Return the [x, y] coordinate for the center point of the cell that contains the specified text.  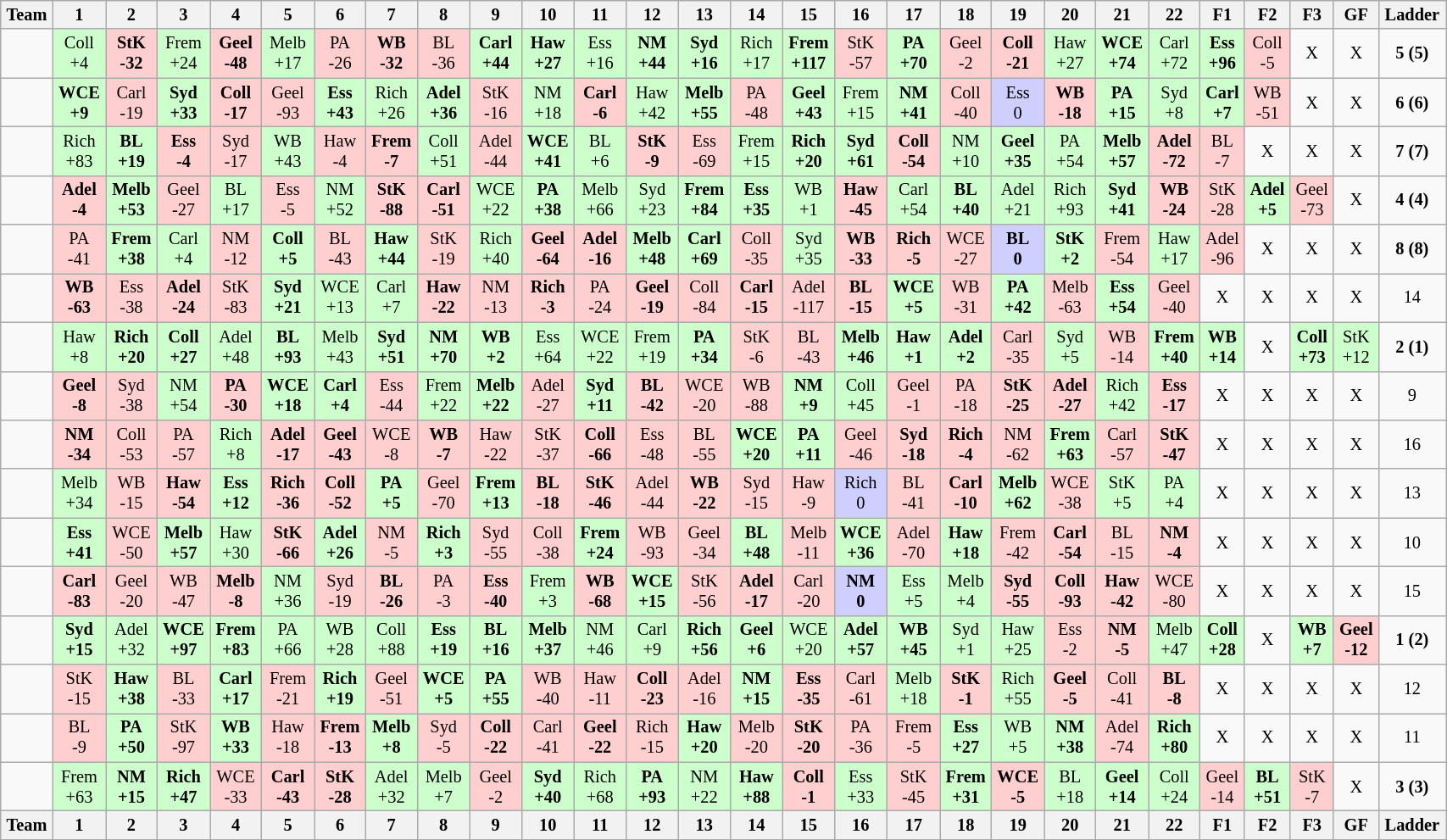
Haw +30 [236, 542]
Syd +23 [652, 200]
WB -31 [966, 298]
Frem -54 [1122, 249]
Syd -15 [756, 493]
PA -57 [183, 444]
Geel -40 [1175, 298]
BL -36 [443, 53]
WCE -27 [966, 249]
Geel -93 [287, 103]
StK +2 [1070, 249]
PA -48 [756, 103]
Adel +57 [860, 640]
Syd +33 [183, 103]
Geel -19 [652, 298]
Frem -42 [1017, 542]
Carl -51 [443, 200]
Adel -74 [1122, 737]
Adel +48 [236, 347]
Coll -23 [652, 689]
Ess -17 [1175, 396]
Haw -9 [809, 493]
WCE +97 [183, 640]
Ess +35 [756, 200]
Frem -21 [287, 689]
Frem +3 [548, 591]
Frem +38 [132, 249]
Coll -66 [600, 444]
Adel -70 [913, 542]
NM 0 [860, 591]
Coll -93 [1070, 591]
Carl +44 [495, 53]
Carl -6 [600, 103]
Geel -12 [1356, 640]
PA -26 [341, 53]
7 (7) [1412, 151]
Coll -84 [704, 298]
WB +45 [913, 640]
StK -9 [652, 151]
PA -24 [600, 298]
WB +5 [1017, 737]
PA +93 [652, 787]
Ess +64 [548, 347]
Ess -5 [287, 200]
Coll -41 [1122, 689]
Melb +46 [860, 347]
BL +17 [236, 200]
Ess +43 [341, 103]
WCE +13 [341, 298]
Syd +5 [1070, 347]
Melb +4 [966, 591]
Melb +37 [548, 640]
Rich +47 [183, 787]
Haw +20 [704, 737]
Haw +88 [756, 787]
Syd +15 [79, 640]
Haw +42 [652, 103]
PA +42 [1017, 298]
WB +7 [1312, 640]
WB -24 [1175, 200]
PA +4 [1175, 493]
WCE +18 [287, 396]
Syd +16 [704, 53]
Geel -48 [236, 53]
NM -13 [495, 298]
BL -8 [1175, 689]
Rich +19 [341, 689]
WB +14 [1222, 347]
Ess +33 [860, 787]
Geel -8 [79, 396]
NM +9 [809, 396]
StK -97 [183, 737]
2 (1) [1412, 347]
Adel -4 [79, 200]
PA -41 [79, 249]
StK -7 [1312, 787]
Coll -35 [756, 249]
StK -88 [392, 200]
Melb +17 [287, 53]
BL -41 [913, 493]
WCE -5 [1017, 787]
8 (8) [1412, 249]
Haw -4 [341, 151]
BL -42 [652, 396]
BL -18 [548, 493]
Ess +41 [79, 542]
StK +5 [1122, 493]
BL +48 [756, 542]
Haw -42 [1122, 591]
WCE +9 [79, 103]
Carl -54 [1070, 542]
4 (4) [1412, 200]
NM +54 [183, 396]
Melb +47 [1175, 640]
BL +51 [1267, 787]
Syd +21 [287, 298]
Melb -11 [809, 542]
Adel -24 [183, 298]
Rich +8 [236, 444]
Frem -7 [392, 151]
Geel +35 [1017, 151]
StK -6 [756, 347]
Syd +40 [548, 787]
Haw -45 [860, 200]
Ess 0 [1017, 103]
Coll +45 [860, 396]
WB -15 [132, 493]
WCE -38 [1070, 493]
Rich +17 [756, 53]
Geel -64 [548, 249]
Coll -21 [1017, 53]
Adel +26 [341, 542]
StK -45 [913, 787]
Melb +43 [341, 347]
BL 0 [1017, 249]
WB -68 [600, 591]
Rich +93 [1070, 200]
Carl +54 [913, 200]
PA +38 [548, 200]
WB -40 [548, 689]
Coll +51 [443, 151]
WCE +41 [548, 151]
WB -7 [443, 444]
StK -46 [600, 493]
Adel -117 [809, 298]
Geel -51 [392, 689]
Coll -54 [913, 151]
Coll -5 [1267, 53]
Ess +27 [966, 737]
Haw -18 [287, 737]
PA +54 [1070, 151]
StK -1 [966, 689]
Carl -83 [79, 591]
Ess +54 [1122, 298]
StK -32 [132, 53]
PA -18 [966, 396]
1 (2) [1412, 640]
Melb +62 [1017, 493]
Coll +24 [1175, 787]
Carl -41 [548, 737]
Ess -48 [652, 444]
Carl -35 [1017, 347]
Rich +68 [600, 787]
NM +44 [652, 53]
Carl -19 [132, 103]
Ess -44 [392, 396]
WB -63 [79, 298]
BL -33 [183, 689]
Rich +83 [79, 151]
Melb -20 [756, 737]
Carl -43 [287, 787]
NM +41 [913, 103]
Melb +18 [913, 689]
Haw +1 [913, 347]
Ess -2 [1070, 640]
Syd +41 [1122, 200]
Melb -63 [1070, 298]
Rich +80 [1175, 737]
StK -66 [287, 542]
Coll +27 [183, 347]
NM +46 [600, 640]
WB -51 [1267, 103]
NM +18 [548, 103]
Carl +72 [1175, 53]
Melb +22 [495, 396]
StK -83 [236, 298]
Frem -5 [913, 737]
StK -19 [443, 249]
BL +40 [966, 200]
Adel +5 [1267, 200]
BL +6 [600, 151]
Carl +69 [704, 249]
BL -9 [79, 737]
NM +52 [341, 200]
Adel -96 [1222, 249]
Geel -46 [860, 444]
Syd -5 [443, 737]
Melb +34 [79, 493]
Geel -73 [1312, 200]
WB -32 [392, 53]
Ess -38 [132, 298]
Syd +51 [392, 347]
NM +10 [966, 151]
WCE -50 [132, 542]
Syd -19 [341, 591]
StK -57 [860, 53]
BL +18 [1070, 787]
Melb +8 [392, 737]
Coll +4 [79, 53]
NM -34 [79, 444]
Syd -38 [132, 396]
WB -33 [860, 249]
PA +55 [495, 689]
Coll -1 [809, 787]
WCE -8 [392, 444]
StK -47 [1175, 444]
Geel +43 [809, 103]
WB -93 [652, 542]
Syd +11 [600, 396]
Ess +16 [600, 53]
5 (5) [1412, 53]
Ess +96 [1222, 53]
WB -14 [1122, 347]
Carl -61 [860, 689]
Coll -52 [341, 493]
Syd -18 [913, 444]
Ess +12 [236, 493]
Adel +2 [966, 347]
Melb +7 [443, 787]
StK -15 [79, 689]
Frem +22 [443, 396]
Geel -70 [443, 493]
PA +70 [913, 53]
StK -20 [809, 737]
Melb +55 [704, 103]
WB -47 [183, 591]
Haw +44 [392, 249]
Rich +55 [1017, 689]
Rich -5 [913, 249]
BL +93 [287, 347]
NM -62 [1017, 444]
Coll +73 [1312, 347]
Rich +40 [495, 249]
Rich 0 [860, 493]
Ess +19 [443, 640]
Coll -17 [236, 103]
StK -16 [495, 103]
Geel -20 [132, 591]
Ess -69 [704, 151]
Geel -14 [1222, 787]
Carl -15 [756, 298]
Carl +9 [652, 640]
Haw +38 [132, 689]
Ess -35 [809, 689]
3 (3) [1412, 787]
WB +43 [287, 151]
WB +33 [236, 737]
PA +15 [1122, 103]
Carl -20 [809, 591]
NM -12 [236, 249]
WB -22 [704, 493]
Geel -27 [183, 200]
Coll -53 [132, 444]
BL -7 [1222, 151]
Frem +84 [704, 200]
Rich -3 [548, 298]
BL +19 [132, 151]
Rich -15 [652, 737]
Haw +25 [1017, 640]
WCE -33 [236, 787]
NM -4 [1175, 542]
NM +22 [704, 787]
Rich +56 [704, 640]
WCE -80 [1175, 591]
Haw +18 [966, 542]
WB -88 [756, 396]
WCE +15 [652, 591]
Geel -5 [1070, 689]
Rich +3 [443, 542]
WB +1 [809, 200]
Coll +28 [1222, 640]
WCE +74 [1122, 53]
Geel +14 [1122, 787]
Frem +40 [1175, 347]
WCE -20 [704, 396]
Geel -43 [341, 444]
Coll +88 [392, 640]
BL -55 [704, 444]
Geel -22 [600, 737]
Frem +117 [809, 53]
Coll +5 [287, 249]
StK +12 [1356, 347]
Syd +8 [1175, 103]
Melb -8 [236, 591]
6 (6) [1412, 103]
Rich +26 [392, 103]
PA +66 [287, 640]
PA +5 [392, 493]
Frem +83 [236, 640]
Carl -10 [966, 493]
Melb +48 [652, 249]
Syd -17 [236, 151]
Rich -36 [287, 493]
Ess -40 [495, 591]
StK -37 [548, 444]
Ess -4 [183, 151]
Carl -57 [1122, 444]
NM +38 [1070, 737]
Melb +53 [132, 200]
Haw +8 [79, 347]
Melb +66 [600, 200]
NM +70 [443, 347]
StK -56 [704, 591]
Syd +35 [809, 249]
Syd +1 [966, 640]
Frem +31 [966, 787]
PA +34 [704, 347]
Adel -72 [1175, 151]
Haw -54 [183, 493]
Geel -1 [913, 396]
PA -36 [860, 737]
Adel +36 [443, 103]
WB +28 [341, 640]
WCE +36 [860, 542]
Coll -40 [966, 103]
Carl +17 [236, 689]
Frem +19 [652, 347]
WB +2 [495, 347]
BL -26 [392, 591]
NM +36 [287, 591]
PA -3 [443, 591]
Geel -34 [704, 542]
PA +50 [132, 737]
StK -25 [1017, 396]
PA +11 [809, 444]
PA -30 [236, 396]
Coll -38 [548, 542]
Frem -13 [341, 737]
Adel +21 [1017, 200]
Haw -11 [600, 689]
Rich -4 [966, 444]
Rich +42 [1122, 396]
WB -18 [1070, 103]
Frem +13 [495, 493]
Ess +5 [913, 591]
Haw +17 [1175, 249]
Geel +6 [756, 640]
Coll -22 [495, 737]
BL +16 [495, 640]
Syd +61 [860, 151]
